Output the [x, y] coordinate of the center of the cell containing the given text.  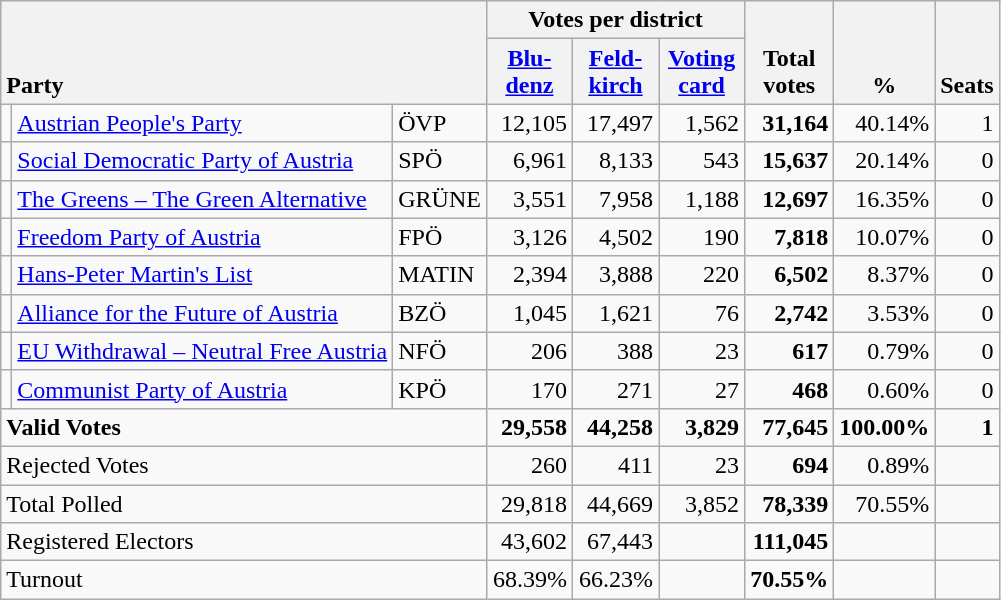
4,502 [615, 237]
170 [529, 389]
Feld-kirch [615, 72]
3,126 [529, 237]
271 [615, 389]
ÖVP [440, 123]
20.14% [884, 161]
206 [529, 351]
3,829 [702, 427]
8,133 [615, 161]
220 [702, 275]
Votes per district [615, 20]
MATIN [440, 275]
% [884, 52]
77,645 [790, 427]
EU Withdrawal – Neutral Free Austria [202, 351]
7,818 [790, 237]
617 [790, 351]
12,105 [529, 123]
0.60% [884, 389]
Alliance for the Future of Austria [202, 313]
67,443 [615, 542]
Valid Votes [244, 427]
468 [790, 389]
Communist Party of Austria [202, 389]
10.07% [884, 237]
78,339 [790, 503]
Hans-Peter Martin's List [202, 275]
17,497 [615, 123]
411 [615, 465]
Austrian People's Party [202, 123]
SPÖ [440, 161]
Seats [967, 52]
6,961 [529, 161]
12,697 [790, 199]
68.39% [529, 580]
2,394 [529, 275]
3,852 [702, 503]
Social Democratic Party of Austria [202, 161]
43,602 [529, 542]
Registered Electors [244, 542]
44,669 [615, 503]
543 [702, 161]
190 [702, 237]
BZÖ [440, 313]
16.35% [884, 199]
1,562 [702, 123]
111,045 [790, 542]
Totalvotes [790, 52]
1,621 [615, 313]
40.14% [884, 123]
Blu-denz [529, 72]
1,045 [529, 313]
1,188 [702, 199]
7,958 [615, 199]
3,888 [615, 275]
29,818 [529, 503]
Turnout [244, 580]
6,502 [790, 275]
29,558 [529, 427]
2,742 [790, 313]
8.37% [884, 275]
76 [702, 313]
694 [790, 465]
Total Polled [244, 503]
3.53% [884, 313]
Freedom Party of Austria [202, 237]
NFÖ [440, 351]
260 [529, 465]
100.00% [884, 427]
0.79% [884, 351]
KPÖ [440, 389]
388 [615, 351]
27 [702, 389]
FPÖ [440, 237]
0.89% [884, 465]
66.23% [615, 580]
3,551 [529, 199]
GRÜNE [440, 199]
Rejected Votes [244, 465]
44,258 [615, 427]
15,637 [790, 161]
31,164 [790, 123]
Votingcard [702, 72]
The Greens – The Green Alternative [202, 199]
Party [244, 52]
